Detect which cell encompasses the target text, then output its [X, Y] center coordinate. 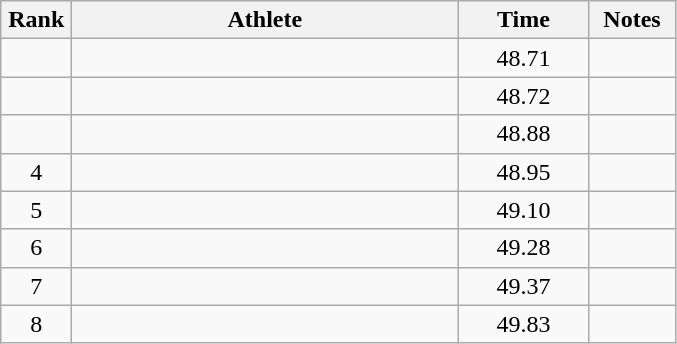
7 [36, 286]
4 [36, 172]
Notes [632, 20]
8 [36, 324]
49.37 [524, 286]
6 [36, 248]
Time [524, 20]
5 [36, 210]
49.10 [524, 210]
48.72 [524, 96]
Rank [36, 20]
48.88 [524, 134]
49.83 [524, 324]
Athlete [265, 20]
48.71 [524, 58]
49.28 [524, 248]
48.95 [524, 172]
